Output the [X, Y] coordinate of the center of the cell containing the given text.  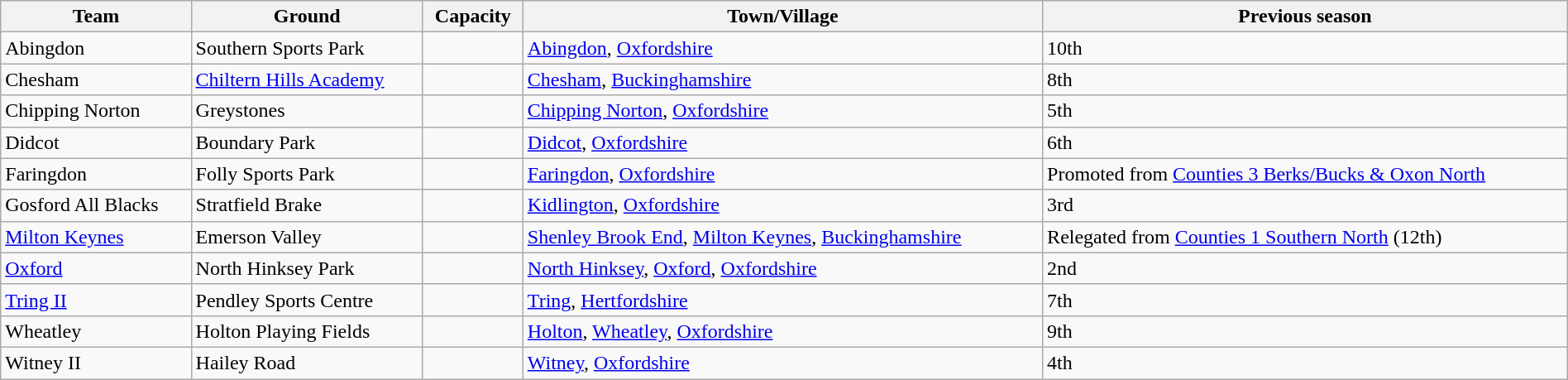
Town/Village [782, 17]
Abingdon, Oxfordshire [782, 48]
Gosford All Blacks [96, 205]
Chiltern Hills Academy [307, 79]
Witney, Oxfordshire [782, 363]
Abingdon [96, 48]
Shenley Brook End, Milton Keynes, Buckinghamshire [782, 237]
Pendley Sports Centre [307, 300]
Oxford [96, 268]
Hailey Road [307, 363]
8th [1305, 79]
Ground [307, 17]
North Hinksey, Oxford, Oxfordshire [782, 268]
Chipping Norton, Oxfordshire [782, 111]
Stratfield Brake [307, 205]
Team [96, 17]
3rd [1305, 205]
Tring, Hertfordshire [782, 300]
5th [1305, 111]
9th [1305, 331]
Wheatley [96, 331]
2nd [1305, 268]
Holton Playing Fields [307, 331]
7th [1305, 300]
Holton, Wheatley, Oxfordshire [782, 331]
Previous season [1305, 17]
Chipping Norton [96, 111]
Chesham, Buckinghamshire [782, 79]
Tring II [96, 300]
Witney II [96, 363]
North Hinksey Park [307, 268]
Folly Sports Park [307, 174]
Relegated from Counties 1 Southern North (12th) [1305, 237]
Faringdon [96, 174]
Milton Keynes [96, 237]
Faringdon, Oxfordshire [782, 174]
Southern Sports Park [307, 48]
Didcot, Oxfordshire [782, 142]
4th [1305, 363]
Promoted from Counties 3 Berks/Bucks & Oxon North [1305, 174]
Emerson Valley [307, 237]
Greystones [307, 111]
10th [1305, 48]
Didcot [96, 142]
Boundary Park [307, 142]
6th [1305, 142]
Capacity [473, 17]
Kidlington, Oxfordshire [782, 205]
Chesham [96, 79]
